Capture the cell that displays the provided text and extract its (X, Y) central coordinate. 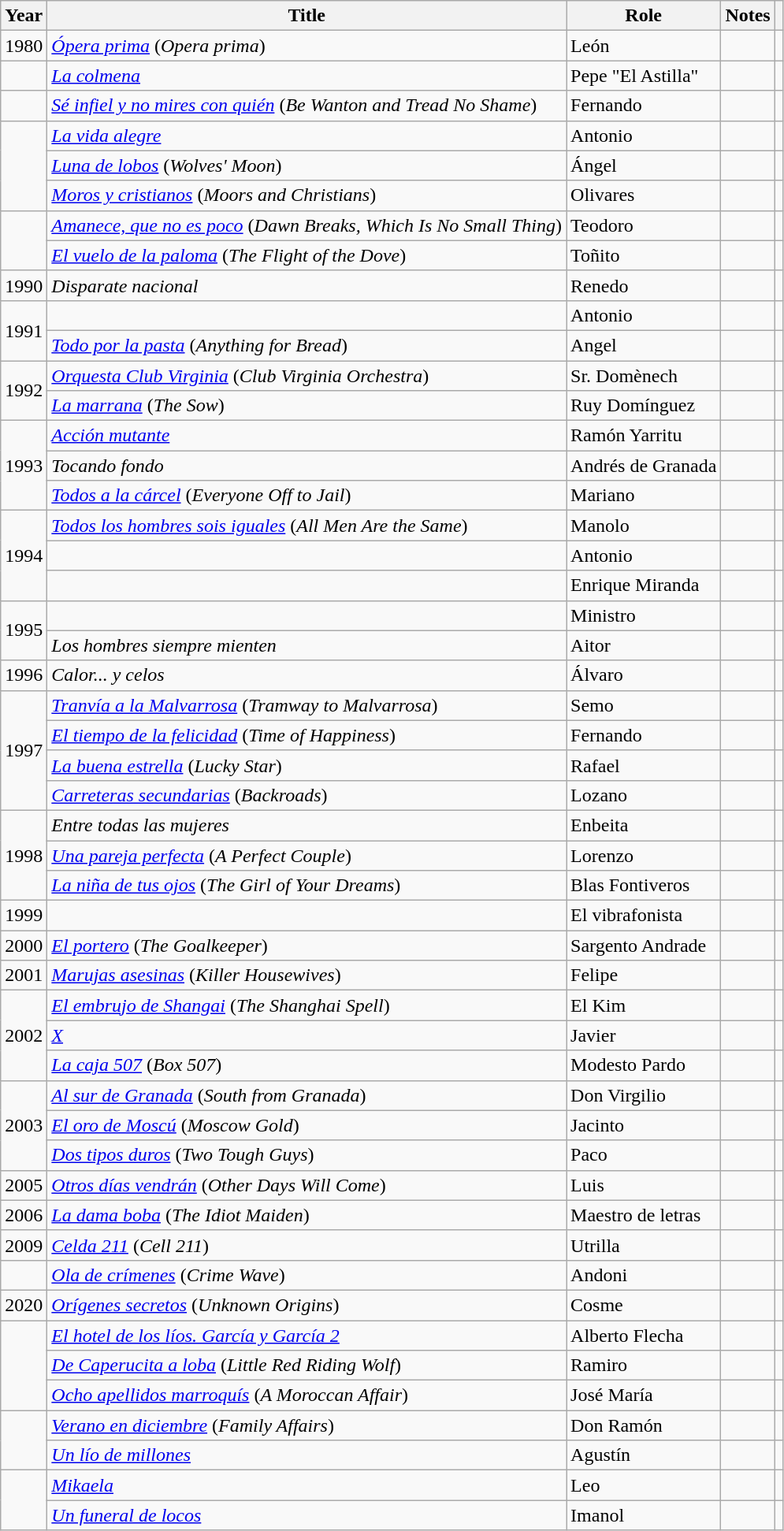
1996 (24, 675)
El oro de Moscú (Moscow Gold) (307, 1125)
Sargento Andrade (644, 946)
El vuelo de la paloma (The Flight of the Dove) (307, 255)
Ministro (644, 615)
El hotel de los líos. García y García 2 (307, 1336)
Ramiro (644, 1366)
Orquesta Club Virginia (Club Virginia Orchestra) (307, 376)
Amanece, que no es poco (Dawn Breaks, Which Is No Small Thing) (307, 225)
Mariano (644, 496)
Pepe "El Astilla" (644, 76)
Carreteras secundarias (Backroads) (307, 795)
1999 (24, 916)
La buena estrella (Lucky Star) (307, 765)
Imanol (644, 1515)
Tranvía a la Malvarrosa (Tramway to Malvarrosa) (307, 705)
Year (24, 16)
2002 (24, 1035)
Paco (644, 1155)
Tocando fondo (307, 466)
Marujas asesinas (Killer Housewives) (307, 975)
Al sur de Granada (South from Granada) (307, 1095)
Renedo (644, 285)
El embrujo de Shangai (The Shanghai Spell) (307, 1005)
2009 (24, 1245)
2000 (24, 946)
León (644, 46)
1994 (24, 556)
Leo (644, 1485)
1997 (24, 750)
La marrana (The Sow) (307, 406)
Utrilla (644, 1245)
Otros días vendrán (Other Days Will Come) (307, 1185)
La vida alegre (307, 136)
2020 (24, 1305)
Ruy Domínguez (644, 406)
Modesto Pardo (644, 1065)
Lorenzo (644, 855)
X (307, 1035)
1992 (24, 391)
La colmena (307, 76)
Ramón Yarritu (644, 436)
Manolo (644, 526)
El Kim (644, 1005)
Ópera prima (Opera prima) (307, 46)
Celda 211 (Cell 211) (307, 1245)
Notes (748, 16)
Orígenes secretos (Unknown Origins) (307, 1305)
La niña de tus ojos (The Girl of Your Dreams) (307, 886)
1980 (24, 46)
El vibrafonista (644, 916)
Felipe (644, 975)
Entre todas las mujeres (307, 825)
Cosme (644, 1305)
1998 (24, 855)
Ocho apellidos marroquís (A Moroccan Affair) (307, 1395)
2001 (24, 975)
Title (307, 16)
La caja 507 (Box 507) (307, 1065)
Ángel (644, 165)
Luis (644, 1185)
De Caperucita a loba (Little Red Riding Wolf) (307, 1366)
Olivares (644, 195)
Enrique Miranda (644, 585)
Mikaela (307, 1485)
Álvaro (644, 675)
1991 (24, 330)
Andrés de Granada (644, 466)
Una pareja perfecta (A Perfect Couple) (307, 855)
Role (644, 16)
1995 (24, 630)
Verano en diciembre (Family Affairs) (307, 1425)
Angel (644, 345)
El tiempo de la felicidad (Time of Happiness) (307, 735)
1993 (24, 466)
Un funeral de locos (307, 1515)
Dos tipos duros (Two Tough Guys) (307, 1155)
Don Ramón (644, 1425)
Enbeita (644, 825)
La dama boba (The Idiot Maiden) (307, 1215)
2006 (24, 1215)
Agustín (644, 1455)
Los hombres siempre mienten (307, 645)
Ola de crímenes (Crime Wave) (307, 1275)
Blas Fontiveros (644, 886)
Luna de lobos (Wolves' Moon) (307, 165)
Teodoro (644, 225)
Javier (644, 1035)
Lozano (644, 795)
Disparate nacional (307, 285)
1990 (24, 285)
Todos a la cárcel (Everyone Off to Jail) (307, 496)
Jacinto (644, 1125)
Rafael (644, 765)
Andoni (644, 1275)
Sé infiel y no mires con quién (Be Wanton and Tread No Shame) (307, 106)
Todos los hombres sois iguales (All Men Are the Same) (307, 526)
Semo (644, 705)
Un lío de millones (307, 1455)
Maestro de letras (644, 1215)
Sr. Domènech (644, 376)
El portero (The Goalkeeper) (307, 946)
Calor... y celos (307, 675)
Todo por la pasta (Anything for Bread) (307, 345)
Toñito (644, 255)
José María (644, 1395)
Don Virgilio (644, 1095)
2005 (24, 1185)
Aitor (644, 645)
Moros y cristianos (Moors and Christians) (307, 195)
2003 (24, 1125)
Acción mutante (307, 436)
Alberto Flecha (644, 1336)
